Detect which cell encompasses the target text, then output its (x, y) center coordinate. 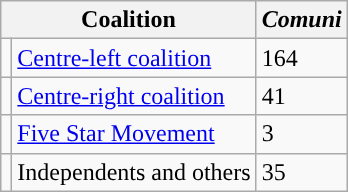
Comuni (302, 20)
35 (302, 172)
Coalition (128, 20)
164 (302, 58)
Centre-right coalition (134, 96)
Independents and others (134, 172)
41 (302, 96)
Five Star Movement (134, 134)
Centre-left coalition (134, 58)
3 (302, 134)
